For the text-containing cell, return its midpoint in (X, Y) coordinate format. 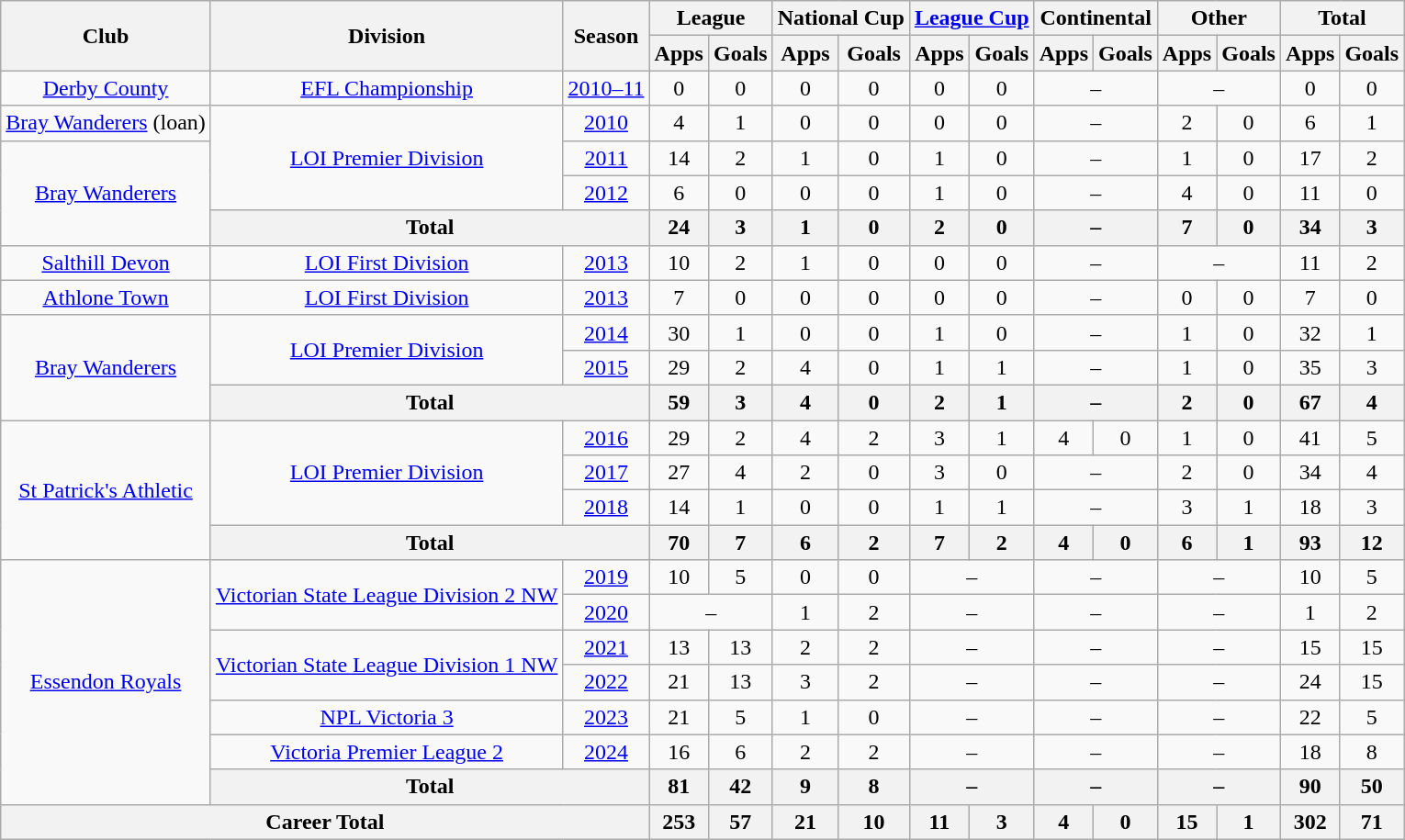
Salthill Devon (107, 263)
50 (1372, 787)
12 (1372, 543)
Season (606, 36)
National Cup (841, 18)
16 (679, 752)
2014 (606, 332)
Victoria Premier League 2 (387, 752)
St Patrick's Athletic (107, 490)
302 (1309, 822)
71 (1372, 822)
Division (387, 36)
2021 (606, 647)
EFL Championship (387, 88)
Club (107, 36)
90 (1309, 787)
League Cup (972, 18)
30 (679, 332)
59 (679, 402)
253 (679, 822)
2020 (606, 612)
2012 (606, 193)
2010–11 (606, 88)
17 (1309, 158)
2018 (606, 508)
35 (1309, 367)
27 (679, 473)
Athlone Town (107, 297)
Career Total (325, 822)
9 (805, 787)
81 (679, 787)
93 (1309, 543)
Derby County (107, 88)
Victorian State League Division 2 NW (387, 595)
2023 (606, 717)
Essendon Royals (107, 682)
2024 (606, 752)
57 (740, 822)
NPL Victoria 3 (387, 717)
Bray Wanderers (loan) (107, 123)
67 (1309, 402)
Victorian State League Division 1 NW (387, 665)
2017 (606, 473)
2011 (606, 158)
2016 (606, 438)
2015 (606, 367)
32 (1309, 332)
Continental (1096, 18)
2019 (606, 577)
22 (1309, 717)
42 (740, 787)
2022 (606, 682)
League (711, 18)
2010 (606, 123)
41 (1309, 438)
Other (1219, 18)
70 (679, 543)
